For the text-containing cell, return its midpoint in (X, Y) coordinate format. 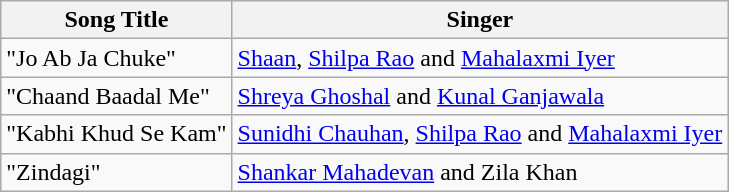
"Kabhi Khud Se Kam" (116, 134)
Shankar Mahadevan and Zila Khan (480, 172)
Shaan, Shilpa Rao and Mahalaxmi Iyer (480, 58)
"Chaand Baadal Me" (116, 96)
"Jo Ab Ja Chuke" (116, 58)
Song Title (116, 20)
Sunidhi Chauhan, Shilpa Rao and Mahalaxmi Iyer (480, 134)
Shreya Ghoshal and Kunal Ganjawala (480, 96)
Singer (480, 20)
"Zindagi" (116, 172)
